Locate the cell with the specified text and output its (X, Y) center coordinate. 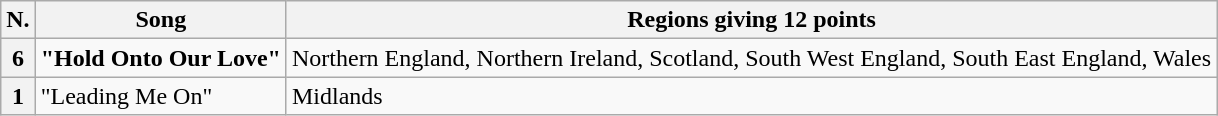
1 (18, 96)
"Leading Me On" (160, 96)
N. (18, 20)
Northern England, Northern Ireland, Scotland, South West England, South East England, Wales (751, 58)
Regions giving 12 points (751, 20)
Song (160, 20)
6 (18, 58)
Midlands (751, 96)
"Hold Onto Our Love" (160, 58)
